Scan for the cell matching the given text and deliver its (X, Y) coordinate at center. 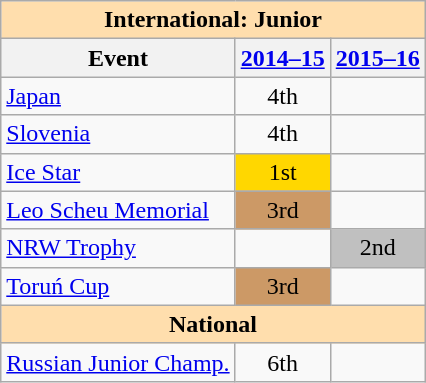
Event (118, 58)
1st (282, 172)
2014–15 (282, 58)
Slovenia (118, 134)
Leo Scheu Memorial (118, 210)
International: Junior (214, 20)
2nd (378, 248)
Russian Junior Champ. (118, 362)
National (214, 324)
Ice Star (118, 172)
NRW Trophy (118, 248)
2015–16 (378, 58)
6th (282, 362)
Japan (118, 96)
Toruń Cup (118, 286)
